For the text-containing cell, return its midpoint in [x, y] coordinate format. 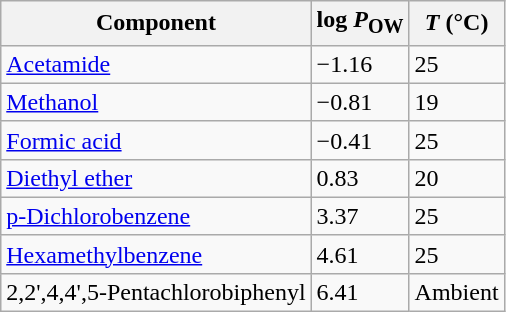
19 [456, 102]
3.37 [360, 216]
4.61 [360, 254]
Ambient [456, 292]
p-Dichlorobenzene [156, 216]
−0.81 [360, 102]
−1.16 [360, 64]
Hexamethylbenzene [156, 254]
Acetamide [156, 64]
Diethyl ether [156, 178]
T (°C) [456, 23]
−0.41 [360, 140]
Formic acid [156, 140]
Component [156, 23]
log POW [360, 23]
20 [456, 178]
0.83 [360, 178]
2,2',4,4',5-Pentachlorobiphenyl [156, 292]
6.41 [360, 292]
Methanol [156, 102]
